Determine the (x, y) coordinate at the center of the cell enclosing the given text.  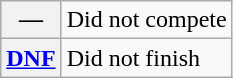
— (31, 20)
DNF (31, 58)
Did not compete (146, 20)
Did not finish (146, 58)
